For the text-containing cell, return its midpoint in (X, Y) coordinate format. 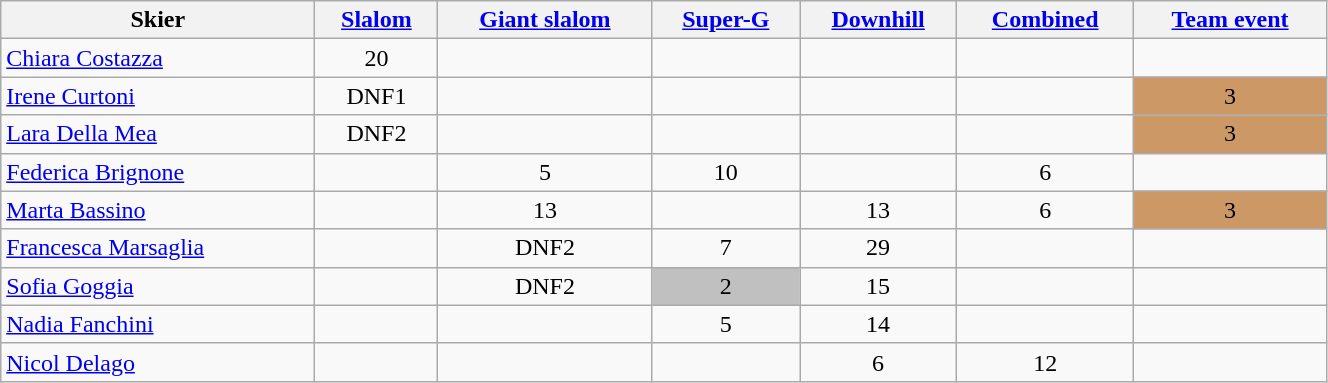
Downhill (878, 20)
Irene Curtoni (158, 96)
10 (726, 172)
Team event (1230, 20)
Federica Brignone (158, 172)
Francesca Marsaglia (158, 248)
15 (878, 286)
DNF1 (376, 96)
Slalom (376, 20)
Chiara Costazza (158, 58)
Skier (158, 20)
Giant slalom (545, 20)
2 (726, 286)
Nicol Delago (158, 362)
20 (376, 58)
Sofia Goggia (158, 286)
Combined (1046, 20)
7 (726, 248)
Lara Della Mea (158, 134)
Nadia Fanchini (158, 324)
Super-G (726, 20)
Marta Bassino (158, 210)
12 (1046, 362)
29 (878, 248)
14 (878, 324)
